Extract the [x, y] coordinate from the center of the cell holding the provided text.  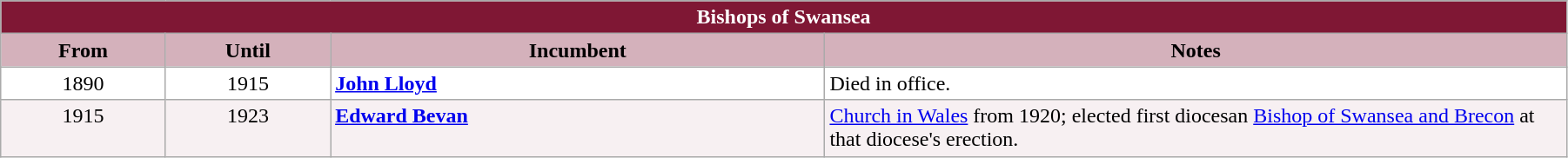
Died in office. [1196, 83]
From [84, 50]
Until [247, 50]
Bishops of Swansea [784, 17]
1890 [84, 83]
Incumbent [578, 50]
Edward Bevan [578, 128]
Church in Wales from 1920; elected first diocesan Bishop of Swansea and Brecon at that diocese's erection. [1196, 128]
John Lloyd [578, 83]
1923 [247, 128]
Notes [1196, 50]
